Pinpoint the cell where the given text exists, returning its [X, Y] midpoint coordinate. 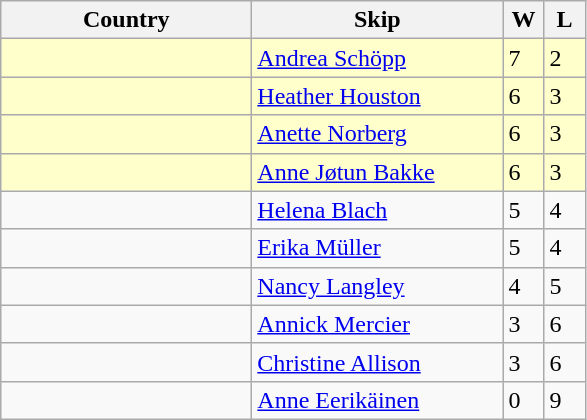
Skip [378, 20]
Annick Mercier [378, 324]
Heather Houston [378, 96]
Anne Eerikäinen [378, 400]
Andrea Schöpp [378, 58]
Nancy Langley [378, 286]
7 [524, 58]
Helena Blach [378, 210]
9 [564, 400]
W [524, 20]
Country [126, 20]
0 [524, 400]
Erika Müller [378, 248]
L [564, 20]
Anette Norberg [378, 134]
2 [564, 58]
Christine Allison [378, 362]
Anne Jøtun Bakke [378, 172]
